Identify which cell holds the provided text, then report its [x, y] central coordinate. 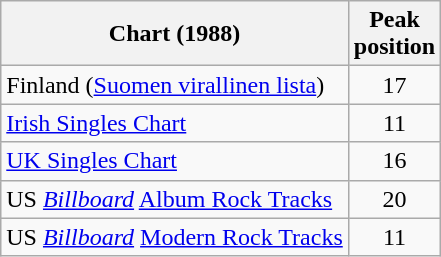
20 [394, 199]
Finland (Suomen virallinen lista) [175, 85]
US Billboard Album Rock Tracks [175, 199]
Chart (1988) [175, 34]
US Billboard Modern Rock Tracks [175, 237]
UK Singles Chart [175, 161]
17 [394, 85]
Peakposition [394, 34]
Irish Singles Chart [175, 123]
16 [394, 161]
